Scan for the cell matching the given text and deliver its (X, Y) coordinate at center. 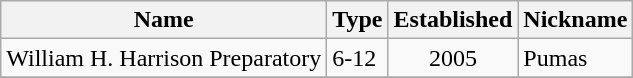
Pumas (576, 58)
Established (453, 20)
William H. Harrison Preparatory (164, 58)
6-12 (358, 58)
Name (164, 20)
Type (358, 20)
2005 (453, 58)
Nickname (576, 20)
